Identify which cell holds the provided text, then report its (X, Y) central coordinate. 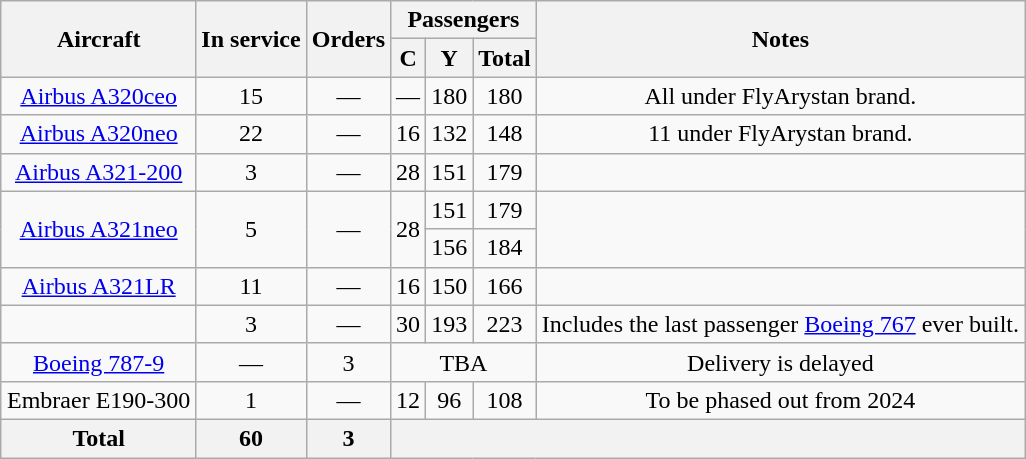
Delivery is delayed (780, 362)
Airbus A321-200 (98, 172)
60 (251, 438)
C (408, 58)
150 (450, 286)
22 (251, 134)
Airbus A320neo (98, 134)
148 (505, 134)
Boeing 787-9 (98, 362)
Airbus A321neo (98, 229)
To be phased out from 2024 (780, 400)
TBA (464, 362)
156 (450, 248)
Passengers (464, 20)
193 (450, 324)
184 (505, 248)
1 (251, 400)
11 under FlyArystan brand. (780, 134)
166 (505, 286)
All under FlyArystan brand. (780, 96)
Notes (780, 39)
96 (450, 400)
Aircraft (98, 39)
In service (251, 39)
Airbus A321LR (98, 286)
132 (450, 134)
12 (408, 400)
Airbus A320ceo (98, 96)
Y (450, 58)
30 (408, 324)
11 (251, 286)
Includes the last passenger Boeing 767 ever built. (780, 324)
108 (505, 400)
223 (505, 324)
5 (251, 229)
Orders (348, 39)
15 (251, 96)
Embraer E190-300 (98, 400)
